Scan for the cell matching the given text and deliver its [X, Y] coordinate at center. 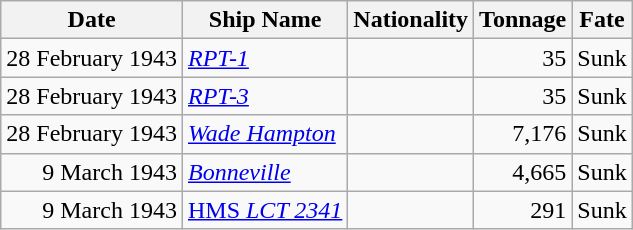
4,665 [523, 172]
Date [92, 20]
HMS LCT 2341 [264, 210]
RPT-3 [264, 96]
RPT-1 [264, 58]
291 [523, 210]
Tonnage [523, 20]
7,176 [523, 134]
Ship Name [264, 20]
Bonneville [264, 172]
Fate [602, 20]
Nationality [411, 20]
Wade Hampton [264, 134]
